Search for the cell housing the specified text and yield its [x, y] center coordinate. 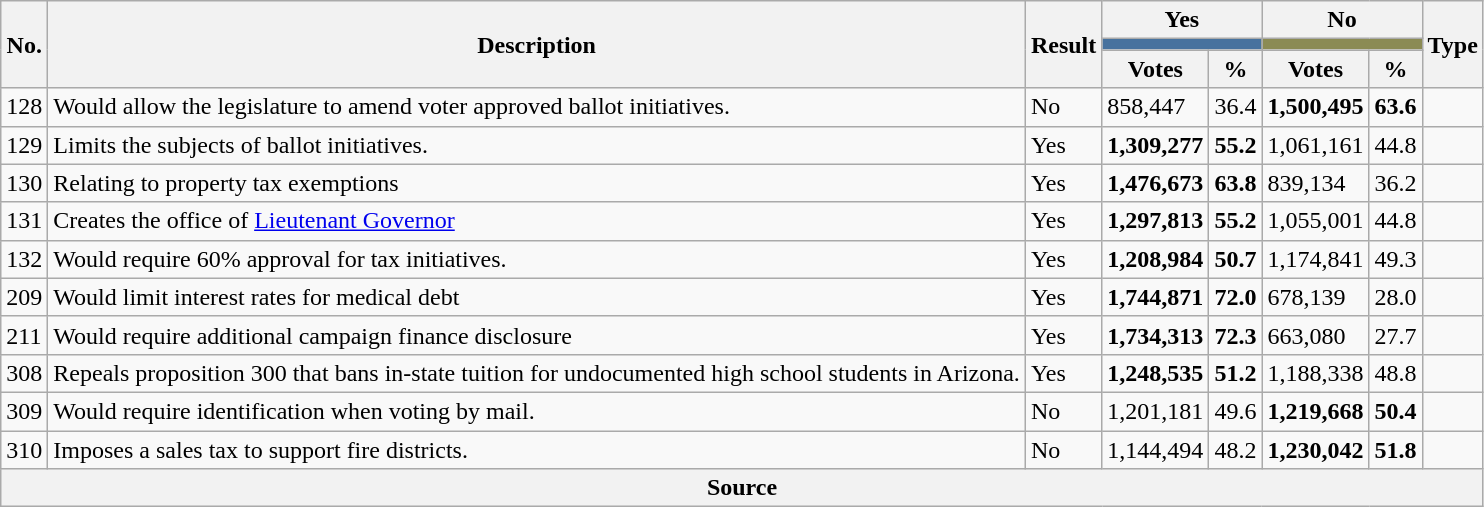
1,219,668 [1316, 411]
839,134 [1316, 183]
1,309,277 [1156, 145]
Repeals proposition 300 that bans in-state tuition for undocumented high school students in Arizona. [537, 373]
1,230,042 [1316, 449]
72.3 [1236, 335]
Source [742, 488]
1,144,494 [1156, 449]
49.6 [1236, 411]
48.8 [1396, 373]
128 [24, 107]
Imposes a sales tax to support fire districts. [537, 449]
1,734,313 [1156, 335]
858,447 [1156, 107]
1,208,984 [1156, 259]
Result [1063, 44]
72.0 [1236, 297]
1,248,535 [1156, 373]
209 [24, 297]
663,080 [1316, 335]
131 [24, 221]
36.2 [1396, 183]
1,188,338 [1316, 373]
Creates the office of Lieutenant Governor [537, 221]
1,744,871 [1156, 297]
Description [537, 44]
63.8 [1236, 183]
63.6 [1396, 107]
1,297,813 [1156, 221]
51.8 [1396, 449]
309 [24, 411]
Would require 60% approval for tax initiatives. [537, 259]
50.4 [1396, 411]
1,476,673 [1156, 183]
Would limit interest rates for medical debt [537, 297]
132 [24, 259]
1,201,181 [1156, 411]
308 [24, 373]
678,139 [1316, 297]
28.0 [1396, 297]
No. [24, 44]
36.4 [1236, 107]
1,061,161 [1316, 145]
50.7 [1236, 259]
48.2 [1236, 449]
1,174,841 [1316, 259]
Would allow the legislature to amend voter approved ballot initiatives. [537, 107]
Relating to property tax exemptions [537, 183]
129 [24, 145]
Limits the subjects of ballot initiatives. [537, 145]
310 [24, 449]
130 [24, 183]
1,055,001 [1316, 221]
Type [1452, 44]
51.2 [1236, 373]
Would require identification when voting by mail. [537, 411]
49.3 [1396, 259]
211 [24, 335]
27.7 [1396, 335]
Would require additional campaign finance disclosure [537, 335]
1,500,495 [1316, 107]
